For the text-containing cell, return its midpoint in [x, y] coordinate format. 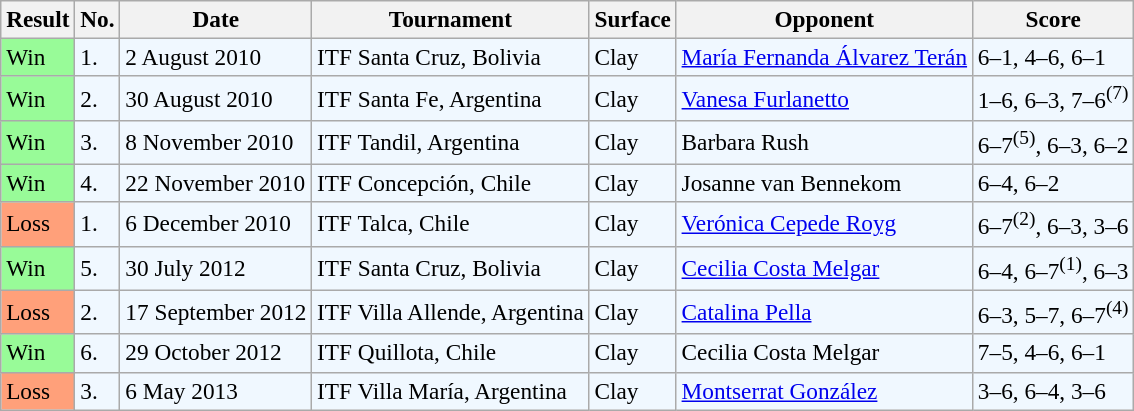
Score [1052, 19]
6–7(5), 6–3, 6–2 [1052, 142]
6–4, 6–2 [1052, 183]
No. [98, 19]
29 October 2012 [216, 353]
ITF Talca, Chile [450, 224]
ITF Quillota, Chile [450, 353]
ITF Villa María, Argentina [450, 391]
5. [98, 268]
17 September 2012 [216, 312]
Josanne van Bennekom [824, 183]
Barbara Rush [824, 142]
Verónica Cepede Royg [824, 224]
30 August 2010 [216, 98]
Opponent [824, 19]
6–7(2), 6–3, 3–6 [1052, 224]
ITF Concepción, Chile [450, 183]
7–5, 4–6, 6–1 [1052, 353]
2 August 2010 [216, 57]
Surface [632, 19]
6 May 2013 [216, 391]
Vanesa Furlanetto [824, 98]
ITF Villa Allende, Argentina [450, 312]
María Fernanda Álvarez Terán [824, 57]
8 November 2010 [216, 142]
6. [98, 353]
Result [38, 19]
Montserrat González [824, 391]
4. [98, 183]
ITF Santa Fe, Argentina [450, 98]
ITF Tandil, Argentina [450, 142]
Tournament [450, 19]
6–4, 6–7(1), 6–3 [1052, 268]
6–3, 5–7, 6–7(4) [1052, 312]
6–1, 4–6, 6–1 [1052, 57]
22 November 2010 [216, 183]
Catalina Pella [824, 312]
6 December 2010 [216, 224]
1–6, 6–3, 7–6(7) [1052, 98]
30 July 2012 [216, 268]
3–6, 6–4, 3–6 [1052, 391]
Date [216, 19]
